From the cell containing the given text, extract its center point as (x, y) coordinate. 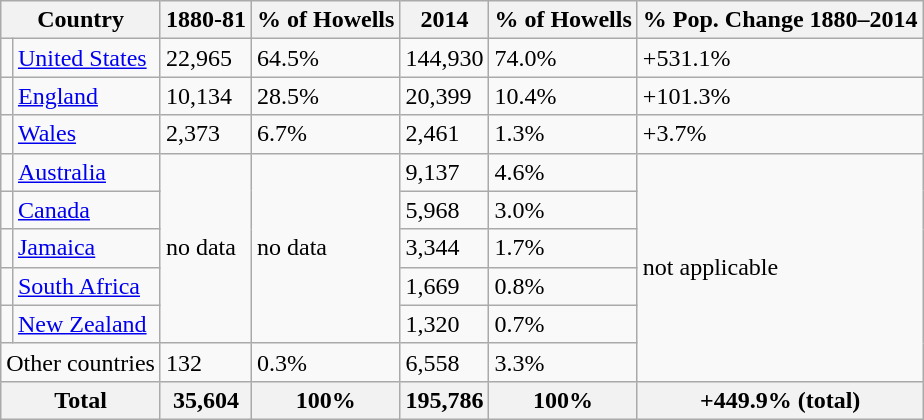
3.0% (563, 210)
20,399 (444, 96)
9,137 (444, 172)
3,344 (444, 248)
2,461 (444, 134)
England (86, 96)
South Africa (86, 286)
10,134 (206, 96)
132 (206, 362)
not applicable (780, 267)
Australia (86, 172)
195,786 (444, 400)
+531.1% (780, 58)
35,604 (206, 400)
2,373 (206, 134)
+449.9% (total) (780, 400)
% Pop. Change 1880–2014 (780, 20)
Canada (86, 210)
0.7% (563, 324)
New Zealand (86, 324)
6.7% (325, 134)
Wales (86, 134)
64.5% (325, 58)
28.5% (325, 96)
Total (81, 400)
6,558 (444, 362)
74.0% (563, 58)
1.7% (563, 248)
1,320 (444, 324)
3.3% (563, 362)
2014 (444, 20)
4.6% (563, 172)
Country (81, 20)
+101.3% (780, 96)
0.8% (563, 286)
Other countries (81, 362)
0.3% (325, 362)
1.3% (563, 134)
144,930 (444, 58)
10.4% (563, 96)
1,669 (444, 286)
Jamaica (86, 248)
5,968 (444, 210)
22,965 (206, 58)
1880-81 (206, 20)
+3.7% (780, 134)
United States (86, 58)
